For the text-containing cell, return its midpoint in (x, y) coordinate format. 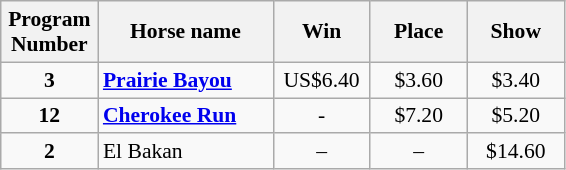
Prairie Bayou (186, 80)
Show (516, 32)
$3.60 (418, 80)
$7.20 (418, 116)
US$6.40 (322, 80)
3 (50, 80)
Win (322, 32)
- (322, 116)
$5.20 (516, 116)
Horse name (186, 32)
12 (50, 116)
Program Number (50, 32)
Place (418, 32)
2 (50, 152)
Cherokee Run (186, 116)
$3.40 (516, 80)
$14.60 (516, 152)
El Bakan (186, 152)
